For the text-containing cell, return its midpoint in (x, y) coordinate format. 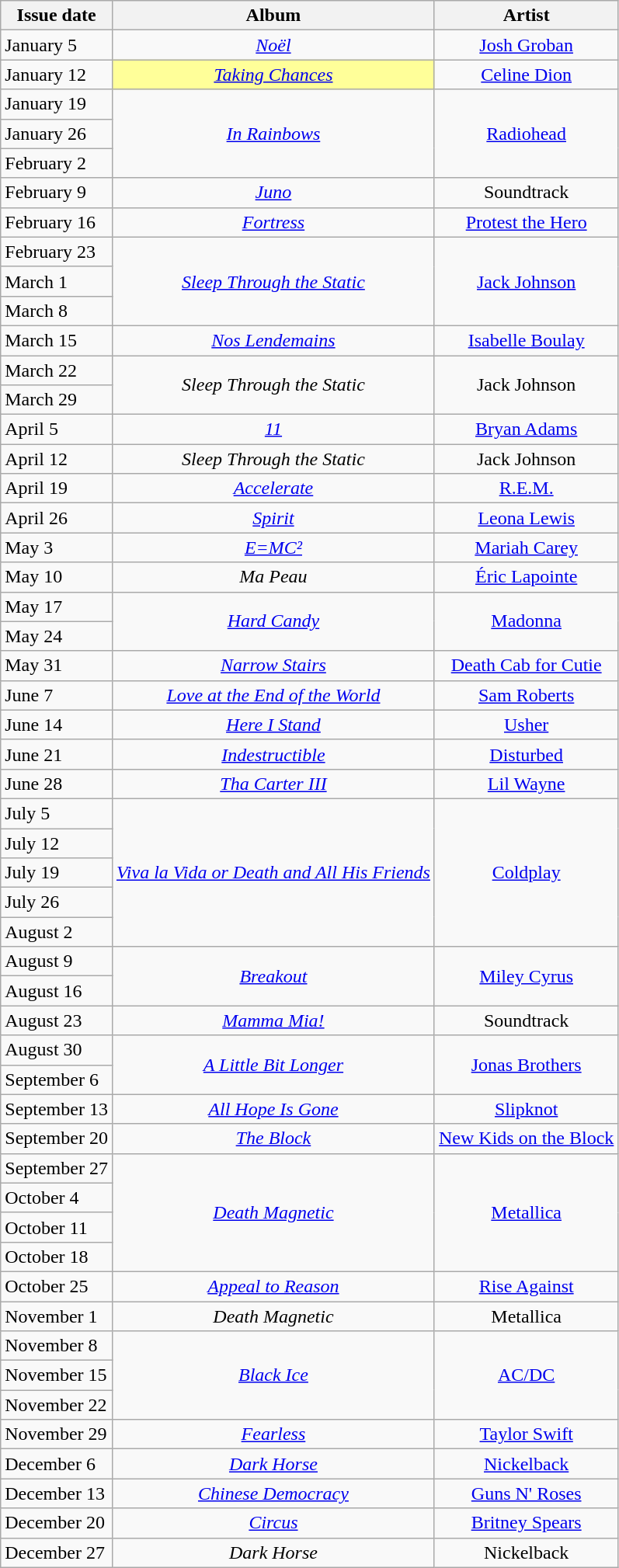
September 20 (57, 1139)
Josh Groban (526, 45)
May 17 (57, 607)
October 11 (57, 1227)
March 29 (57, 400)
In Rainbows (273, 134)
Chinese Democracy (273, 1493)
Indestructible (273, 754)
Death Cab for Cutie (526, 666)
May 24 (57, 636)
October 4 (57, 1198)
March 22 (57, 370)
New Kids on the Block (526, 1139)
Breakout (273, 976)
November 22 (57, 1405)
January 5 (57, 45)
June 21 (57, 754)
July 26 (57, 902)
December 27 (57, 1552)
R.E.M. (526, 488)
Ma Peau (273, 577)
November 1 (57, 1316)
Noël (273, 45)
June 14 (57, 725)
Nos Lendemains (273, 340)
May 31 (57, 666)
Éric Lapointe (526, 577)
Miley Cyrus (526, 976)
February 16 (57, 222)
June 28 (57, 784)
September 6 (57, 1080)
August 9 (57, 961)
April 19 (57, 488)
Bryan Adams (526, 429)
Radiohead (526, 134)
Issue date (57, 16)
Juno (273, 193)
Celine Dion (526, 75)
Spirit (273, 518)
Circus (273, 1523)
Isabelle Boulay (526, 340)
Taylor Swift (526, 1434)
Protest the Hero (526, 222)
March 8 (57, 311)
Mamma Mia! (273, 1020)
December 20 (57, 1523)
Jonas Brothers (526, 1065)
Tha Carter III (273, 784)
September 13 (57, 1109)
January 26 (57, 134)
The Block (273, 1139)
July 5 (57, 813)
A Little Bit Longer (273, 1065)
May 10 (57, 577)
April 26 (57, 518)
January 19 (57, 104)
April 5 (57, 429)
February 9 (57, 193)
December 13 (57, 1493)
March 15 (57, 340)
April 12 (57, 459)
11 (273, 429)
Slipknot (526, 1109)
October 25 (57, 1286)
Viva la Vida or Death and All His Friends (273, 872)
October 18 (57, 1257)
May 3 (57, 548)
August 23 (57, 1020)
August 16 (57, 991)
Madonna (526, 621)
January 12 (57, 75)
June 7 (57, 695)
July 19 (57, 873)
November 8 (57, 1346)
Accelerate (273, 488)
AC/DC (526, 1375)
Britney Spears (526, 1523)
Leona Lewis (526, 518)
November 29 (57, 1434)
November 15 (57, 1375)
Black Ice (273, 1375)
Artist (526, 16)
Rise Against (526, 1286)
March 1 (57, 281)
Disturbed (526, 754)
Coldplay (526, 872)
February 2 (57, 163)
All Hope Is Gone (273, 1109)
Lil Wayne (526, 784)
September 27 (57, 1168)
August 2 (57, 932)
Fearless (273, 1434)
Sam Roberts (526, 695)
Guns N' Roses (526, 1493)
Love at the End of the World (273, 695)
Hard Candy (273, 621)
E=MC² (273, 548)
Taking Chances (273, 75)
Usher (526, 725)
December 6 (57, 1464)
Narrow Stairs (273, 666)
Mariah Carey (526, 548)
Appeal to Reason (273, 1286)
August 30 (57, 1050)
July 12 (57, 843)
Fortress (273, 222)
February 23 (57, 252)
Album (273, 16)
Here I Stand (273, 725)
